Determine the [X, Y] coordinate at the center of the cell enclosing the given text.  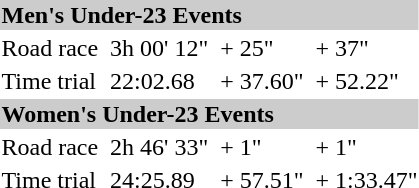
+ 37" [366, 48]
3h 00' 12" [160, 48]
Women's Under-23 Events [210, 114]
+ 52.22" [366, 81]
Time trial [50, 81]
Men's Under-23 Events [210, 15]
2h 46' 33" [160, 147]
+ 37.60" [262, 81]
22:02.68 [160, 81]
+ 25" [262, 48]
